Capture the cell that displays the provided text and extract its (x, y) central coordinate. 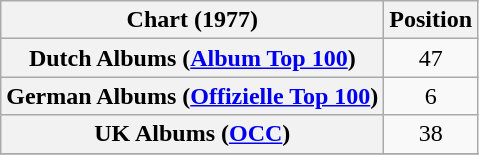
47 (431, 58)
6 (431, 96)
Position (431, 20)
Dutch Albums (Album Top 100) (192, 58)
UK Albums (OCC) (192, 134)
38 (431, 134)
German Albums (Offizielle Top 100) (192, 96)
Chart (1977) (192, 20)
